Return the (X, Y) coordinate for the center point of the cell that contains the specified text.  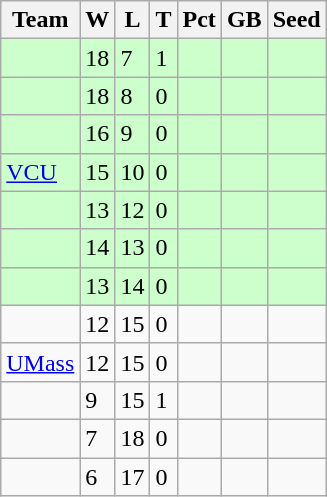
W (98, 20)
10 (132, 172)
Pct (199, 20)
T (164, 20)
8 (132, 96)
L (132, 20)
Team (40, 20)
UMass (40, 362)
VCU (40, 172)
6 (98, 477)
GB (244, 20)
16 (98, 134)
17 (132, 477)
Seed (296, 20)
